Detect which cell encompasses the target text, then output its (X, Y) center coordinate. 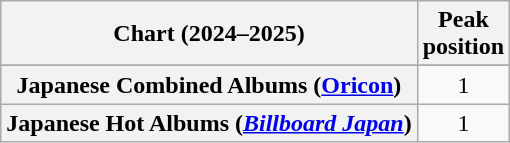
Japanese Hot Albums (Billboard Japan) (209, 123)
Chart (2024–2025) (209, 34)
Japanese Combined Albums (Oricon) (209, 85)
Peakposition (463, 34)
